Determine the [x, y] coordinate at the center of the cell enclosing the given text.  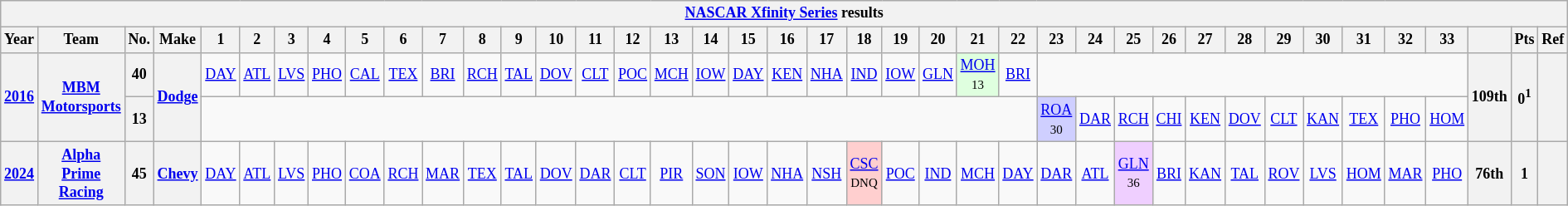
5 [365, 40]
14 [710, 40]
2016 [20, 96]
31 [1364, 40]
CSCDNQ [864, 173]
Make [178, 40]
22 [1018, 40]
2024 [20, 173]
33 [1447, 40]
21 [977, 40]
NASCAR Xfinity Series results [785, 13]
4 [327, 40]
17 [827, 40]
Chevy [178, 173]
26 [1169, 40]
109th [1490, 96]
01 [1525, 96]
19 [901, 40]
16 [787, 40]
CAL [365, 75]
2 [257, 40]
40 [139, 75]
18 [864, 40]
32 [1405, 40]
7 [443, 40]
Year [20, 40]
Dodge [178, 96]
6 [403, 40]
45 [139, 173]
No. [139, 40]
27 [1205, 40]
76th [1490, 173]
Ref [1553, 40]
Alpha Prime Racing [81, 173]
15 [748, 40]
11 [596, 40]
NSH [827, 173]
SON [710, 173]
12 [633, 40]
23 [1057, 40]
29 [1284, 40]
25 [1133, 40]
MOH13 [977, 75]
ROA30 [1057, 120]
8 [482, 40]
COA [365, 173]
3 [292, 40]
GLN [938, 75]
10 [556, 40]
24 [1095, 40]
20 [938, 40]
9 [519, 40]
CHI [1169, 120]
30 [1323, 40]
Team [81, 40]
Pts [1525, 40]
MBM Motorsports [81, 96]
28 [1244, 40]
ROV [1284, 173]
GLN36 [1133, 173]
PIR [671, 173]
